Determine the (x, y) coordinate at the center of the cell enclosing the given text.  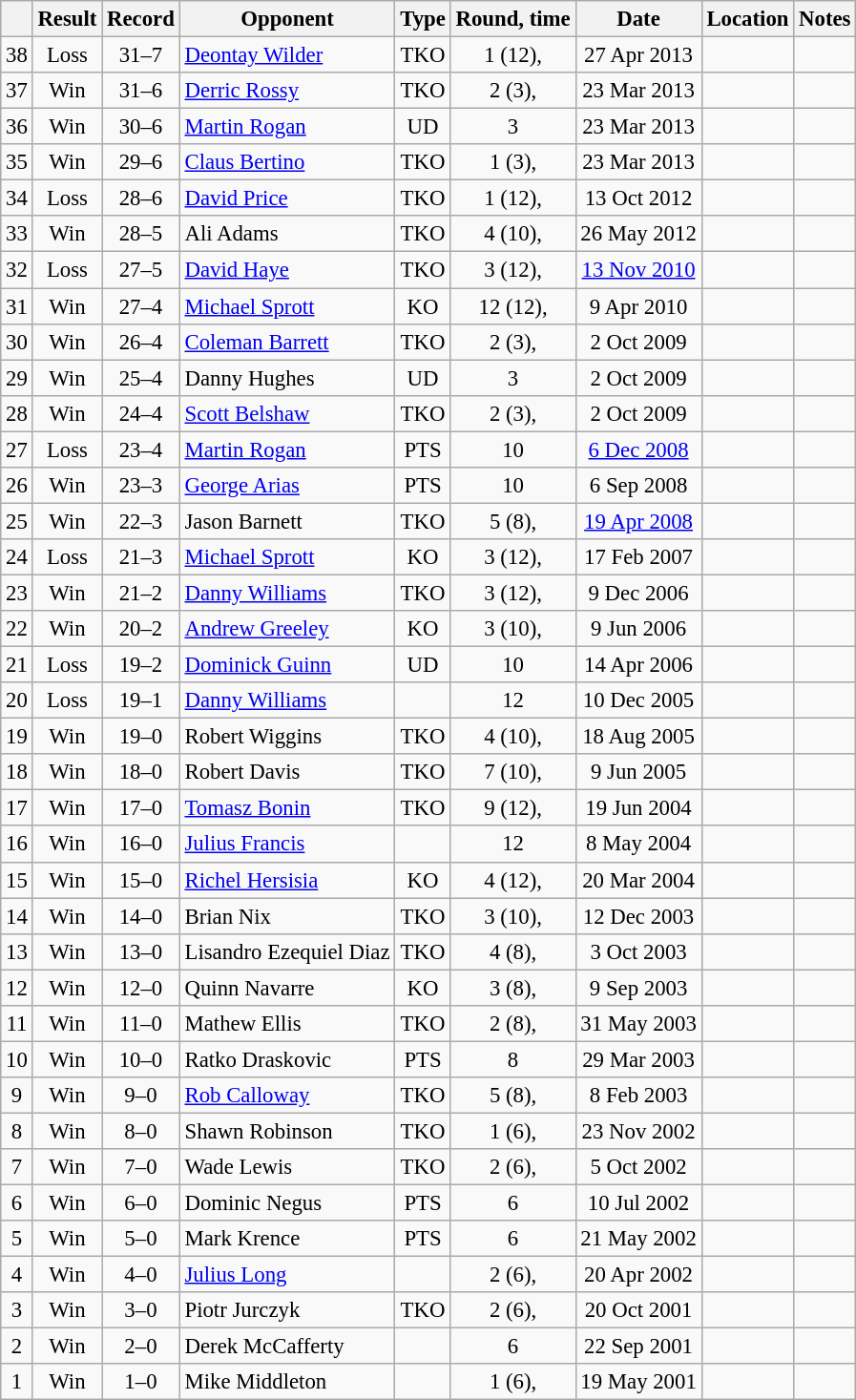
18–0 (141, 772)
Dominick Guinn (287, 665)
1 (3), (513, 162)
Record (141, 19)
31 May 2003 (638, 1024)
7 (10), (513, 772)
5 Oct 2002 (638, 1167)
9 Apr 2010 (638, 306)
Coleman Barrett (287, 342)
David Price (287, 199)
29 Mar 2003 (638, 1059)
Danny Hughes (287, 378)
30 (17, 342)
37 (17, 91)
Ali Adams (287, 234)
Piotr Jurczyk (287, 1310)
2 (17, 1347)
Mark Krence (287, 1239)
29–6 (141, 162)
Richel Hersisia (287, 880)
27 Apr 2013 (638, 55)
33 (17, 234)
7–0 (141, 1167)
17 (17, 808)
9 Dec 2006 (638, 593)
35 (17, 162)
23–4 (141, 449)
4 (8), (513, 951)
31–6 (141, 91)
15 (17, 880)
12 Dec 2003 (638, 916)
George Arias (287, 486)
20 Apr 2002 (638, 1275)
31 (17, 306)
Julius Francis (287, 845)
10 Jul 2002 (638, 1203)
10–0 (141, 1059)
17 Feb 2007 (638, 557)
26 May 2012 (638, 234)
23–3 (141, 486)
11 (17, 1024)
Jason Barnett (287, 521)
24 (17, 557)
22 Sep 2001 (638, 1347)
22–3 (141, 521)
Type (423, 19)
30–6 (141, 127)
20–2 (141, 629)
6 Dec 2008 (638, 449)
27–4 (141, 306)
Ratko Draskovic (287, 1059)
19–2 (141, 665)
9 Jun 2006 (638, 629)
20 Mar 2004 (638, 880)
21–2 (141, 593)
32 (17, 270)
17–0 (141, 808)
26 (17, 486)
2–0 (141, 1347)
25–4 (141, 378)
5–0 (141, 1239)
2 (8), (513, 1024)
Wade Lewis (287, 1167)
23 Nov 2002 (638, 1131)
8 Feb 2003 (638, 1096)
21 May 2002 (638, 1239)
19–1 (141, 700)
38 (17, 55)
13 Nov 2010 (638, 270)
21 (17, 665)
9 Sep 2003 (638, 988)
12 (12), (513, 306)
23 (17, 593)
6–0 (141, 1203)
28–5 (141, 234)
19 Apr 2008 (638, 521)
28–6 (141, 199)
13 (17, 951)
15–0 (141, 880)
19 (17, 737)
Robert Davis (287, 772)
20 Oct 2001 (638, 1310)
Quinn Navarre (287, 988)
18 (17, 772)
Robert Wiggins (287, 737)
Tomasz Bonin (287, 808)
3 (8), (513, 988)
Rob Calloway (287, 1096)
Deontay Wilder (287, 55)
5 (17, 1239)
8 May 2004 (638, 845)
11–0 (141, 1024)
4–0 (141, 1275)
9 (17, 1096)
3–0 (141, 1310)
13–0 (141, 951)
3 Oct 2003 (638, 951)
6 Sep 2008 (638, 486)
13 Oct 2012 (638, 199)
Lisandro Ezequiel Diaz (287, 951)
8–0 (141, 1131)
Notes (825, 19)
Round, time (513, 19)
34 (17, 199)
1 (6), (513, 1131)
Dominic Negus (287, 1203)
16 (17, 845)
Opponent (287, 19)
Scott Belshaw (287, 413)
Location (748, 19)
Andrew Greeley (287, 629)
9 Jun 2005 (638, 772)
10 Dec 2005 (638, 700)
4 (17, 1275)
7 (17, 1167)
19 Jun 2004 (638, 808)
Claus Bertino (287, 162)
20 (17, 700)
9–0 (141, 1096)
36 (17, 127)
26–4 (141, 342)
Derric Rossy (287, 91)
Brian Nix (287, 916)
14–0 (141, 916)
David Haye (287, 270)
Mathew Ellis (287, 1024)
14 (17, 916)
27–5 (141, 270)
29 (17, 378)
Shawn Robinson (287, 1131)
9 (12), (513, 808)
16–0 (141, 845)
21–3 (141, 557)
28 (17, 413)
Date (638, 19)
Derek McCafferty (287, 1347)
12–0 (141, 988)
14 Apr 2006 (638, 665)
22 (17, 629)
Julius Long (287, 1275)
Result (67, 19)
19–0 (141, 737)
4 (12), (513, 880)
25 (17, 521)
31–7 (141, 55)
18 Aug 2005 (638, 737)
24–4 (141, 413)
27 (17, 449)
